Detect which cell encompasses the target text, then output its [x, y] center coordinate. 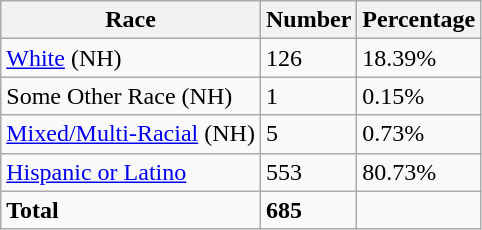
White (NH) [131, 58]
Number [308, 20]
Some Other Race (NH) [131, 96]
80.73% [419, 172]
Mixed/Multi-Racial (NH) [131, 134]
0.15% [419, 96]
Total [131, 210]
5 [308, 134]
18.39% [419, 58]
Hispanic or Latino [131, 172]
126 [308, 58]
1 [308, 96]
Race [131, 20]
553 [308, 172]
Percentage [419, 20]
0.73% [419, 134]
685 [308, 210]
